Output the [X, Y] coordinate of the center of the cell containing the given text.  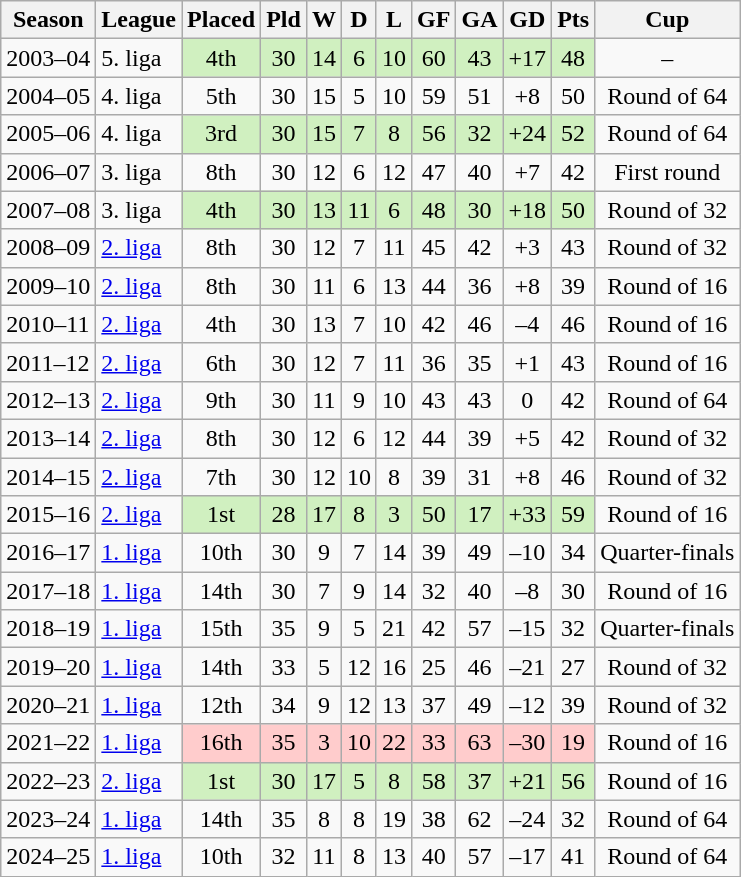
+1 [528, 362]
–4 [528, 324]
58 [434, 781]
5. liga [139, 58]
0 [528, 400]
–17 [528, 857]
2023–24 [48, 819]
+3 [528, 248]
–8 [528, 591]
+7 [528, 172]
+24 [528, 134]
GD [528, 20]
38 [434, 819]
2007–08 [48, 210]
15th [222, 629]
27 [574, 667]
2005–06 [48, 134]
21 [394, 629]
Season [48, 20]
52 [574, 134]
7th [222, 477]
+33 [528, 515]
2021–22 [48, 743]
22 [394, 743]
25 [434, 667]
6th [222, 362]
2024–25 [48, 857]
Pts [574, 20]
51 [480, 96]
+21 [528, 781]
2015–16 [48, 515]
W [324, 20]
2004–05 [48, 96]
2010–11 [48, 324]
+18 [528, 210]
+17 [528, 58]
60 [434, 58]
Placed [222, 20]
Cup [668, 20]
3rd [222, 134]
GA [480, 20]
2013–14 [48, 438]
–12 [528, 705]
–30 [528, 743]
– [668, 58]
2011–12 [48, 362]
5th [222, 96]
2020–21 [48, 705]
2012–13 [48, 400]
12th [222, 705]
16 [394, 667]
63 [480, 743]
–21 [528, 667]
2014–15 [48, 477]
2016–17 [48, 553]
GF [434, 20]
41 [574, 857]
47 [434, 172]
2009–10 [48, 286]
45 [434, 248]
31 [480, 477]
62 [480, 819]
–10 [528, 553]
2022–23 [48, 781]
D [358, 20]
L [394, 20]
9th [222, 400]
+5 [528, 438]
–15 [528, 629]
First round [668, 172]
2006–07 [48, 172]
28 [284, 515]
2003–04 [48, 58]
2008–09 [48, 248]
League [139, 20]
2019–20 [48, 667]
Pld [284, 20]
16th [222, 743]
2018–19 [48, 629]
2017–18 [48, 591]
–24 [528, 819]
